Return the [X, Y] coordinate for the center point of the cell that contains the specified text.  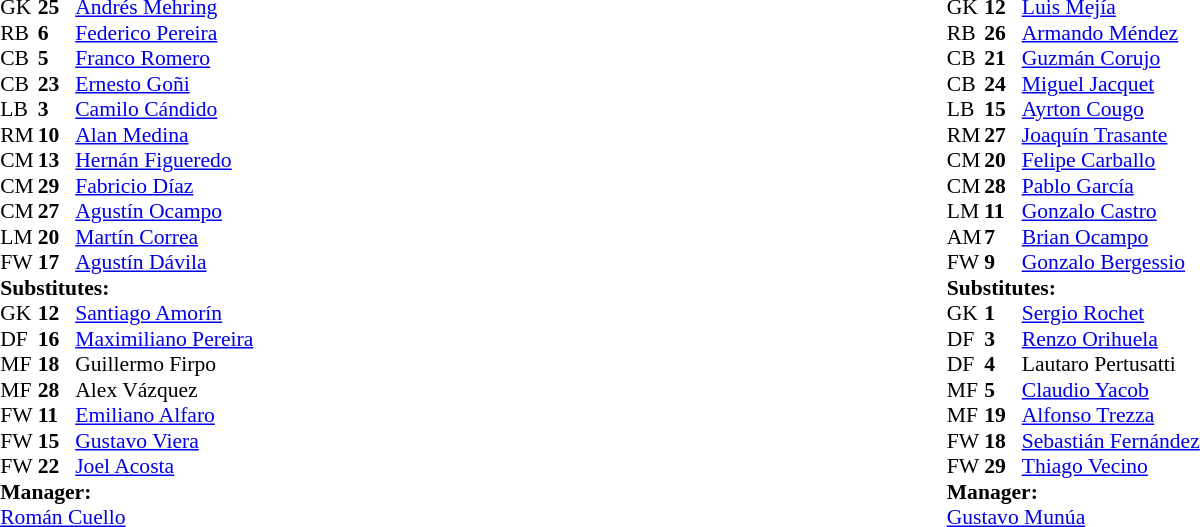
Maximiliano Pereira [164, 339]
Felipe Carballo [1111, 161]
Joaquín Trasante [1111, 135]
19 [1003, 415]
Sergio Rochet [1111, 313]
Armando Méndez [1111, 33]
Agustín Dávila [164, 263]
Gonzalo Castro [1111, 211]
Renzo Orihuela [1111, 339]
Claudio Yacob [1111, 390]
Franco Romero [164, 59]
Federico Pereira [164, 33]
24 [1003, 84]
Lautaro Pertusatti [1111, 365]
13 [57, 161]
6 [57, 33]
Ayrton Cougo [1111, 109]
Pablo García [1111, 186]
Thiago Vecino [1111, 467]
Santiago Amorín [164, 313]
Joel Acosta [164, 467]
10 [57, 135]
Agustín Ocampo [164, 211]
Ernesto Goñi [164, 84]
Gonzalo Bergessio [1111, 263]
Fabricio Díaz [164, 186]
12 [57, 313]
Guzmán Corujo [1111, 59]
Hernán Figueredo [164, 161]
7 [1003, 237]
Alan Medina [164, 135]
Emiliano Alfaro [164, 415]
AM [966, 237]
16 [57, 339]
Alex Vázquez [164, 390]
Martín Correa [164, 237]
Brian Ocampo [1111, 237]
Alfonso Trezza [1111, 415]
26 [1003, 33]
23 [57, 84]
21 [1003, 59]
17 [57, 263]
Camilo Cándido [164, 109]
1 [1003, 313]
Miguel Jacquet [1111, 84]
22 [57, 467]
Gustavo Viera [164, 441]
4 [1003, 365]
Guillermo Firpo [164, 365]
9 [1003, 263]
Sebastián Fernández [1111, 441]
